Identify which cell holds the provided text, then report its [x, y] central coordinate. 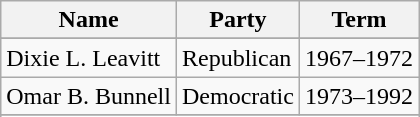
Party [238, 20]
Name [89, 20]
Republican [238, 58]
Omar B. Bunnell [89, 96]
Democratic [238, 96]
Term [358, 20]
Dixie L. Leavitt [89, 58]
1967–1972 [358, 58]
1973–1992 [358, 96]
